Determine the [X, Y] coordinate at the center of the cell enclosing the given text.  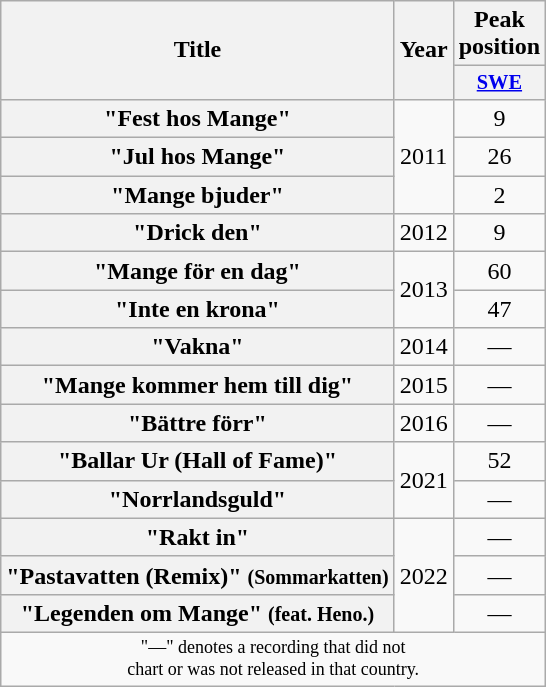
2014 [424, 347]
"Jul hos Mange" [198, 157]
52 [499, 461]
47 [499, 309]
"Fest hos Mange" [198, 118]
"Pastavatten (Remix)" (Sommarkatten) [198, 575]
Title [198, 50]
"Mange kommer hem till dig" [198, 385]
"Ballar Ur (Hall of Fame)" [198, 461]
60 [499, 271]
2015 [424, 385]
2 [499, 195]
"Vakna" [198, 347]
"Bättre förr" [198, 423]
Peakposition [499, 34]
Year [424, 50]
2021 [424, 480]
2016 [424, 423]
SWE [499, 83]
2022 [424, 575]
"—" denotes a recording that did notchart or was not released in that country. [274, 659]
26 [499, 157]
"Mange bjuder" [198, 195]
2013 [424, 290]
"Rakt in" [198, 537]
"Legenden om Mange" (feat. Heno.) [198, 613]
"Inte en krona" [198, 309]
"Drick den" [198, 233]
2012 [424, 233]
"Mange för en dag" [198, 271]
"Norrlandsguld" [198, 499]
2011 [424, 156]
